Extract the (X, Y) coordinate from the center of the cell holding the provided text.  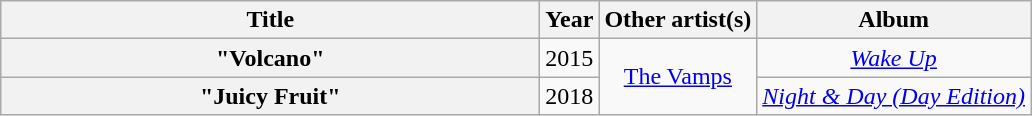
"Volcano" (270, 58)
2018 (570, 96)
Year (570, 20)
Title (270, 20)
Wake Up (894, 58)
Night & Day (Day Edition) (894, 96)
Album (894, 20)
2015 (570, 58)
Other artist(s) (678, 20)
"Juicy Fruit" (270, 96)
The Vamps (678, 77)
